Provide the (x, y) coordinate of the cell's center where the given text is located.  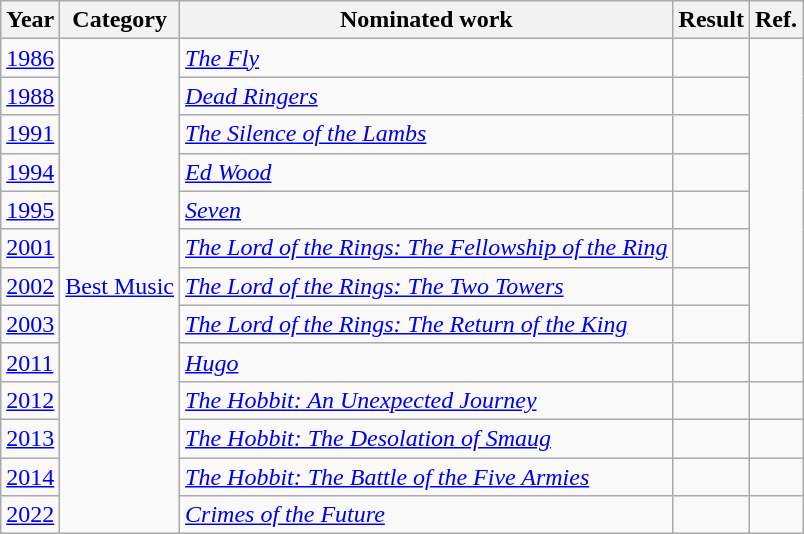
The Hobbit: The Battle of the Five Armies (427, 477)
Result (711, 20)
The Hobbit: The Desolation of Smaug (427, 438)
The Hobbit: An Unexpected Journey (427, 400)
Best Music (120, 286)
2003 (30, 324)
1988 (30, 96)
Hugo (427, 362)
2022 (30, 515)
1991 (30, 134)
Nominated work (427, 20)
Year (30, 20)
The Lord of the Rings: The Two Towers (427, 286)
1995 (30, 210)
Category (120, 20)
2001 (30, 248)
1994 (30, 172)
Ref. (776, 20)
The Fly (427, 58)
The Lord of the Rings: The Fellowship of the Ring (427, 248)
The Lord of the Rings: The Return of the King (427, 324)
2013 (30, 438)
The Silence of the Lambs (427, 134)
2002 (30, 286)
Ed Wood (427, 172)
Crimes of the Future (427, 515)
2012 (30, 400)
2014 (30, 477)
2011 (30, 362)
1986 (30, 58)
Seven (427, 210)
Dead Ringers (427, 96)
